Identify which cell holds the provided text, then report its (X, Y) central coordinate. 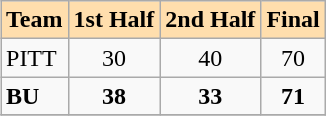
Final (293, 20)
2nd Half (210, 20)
38 (114, 96)
71 (293, 96)
30 (114, 58)
33 (210, 96)
70 (293, 58)
Team (34, 20)
PITT (34, 58)
BU (34, 96)
1st Half (114, 20)
40 (210, 58)
